Determine the (x, y) coordinate at the center of the cell enclosing the given text.  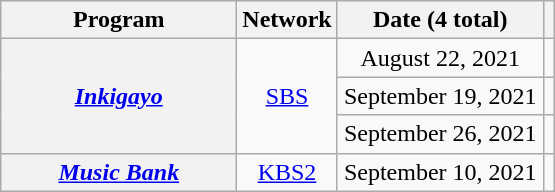
Program (119, 20)
Music Bank (119, 172)
August 22, 2021 (440, 58)
September 26, 2021 (440, 134)
September 19, 2021 (440, 96)
KBS2 (287, 172)
SBS (287, 96)
September 10, 2021 (440, 172)
Network (287, 20)
Inkigayo (119, 96)
Date (4 total) (440, 20)
